Extract the [X, Y] coordinate from the center of the cell holding the provided text.  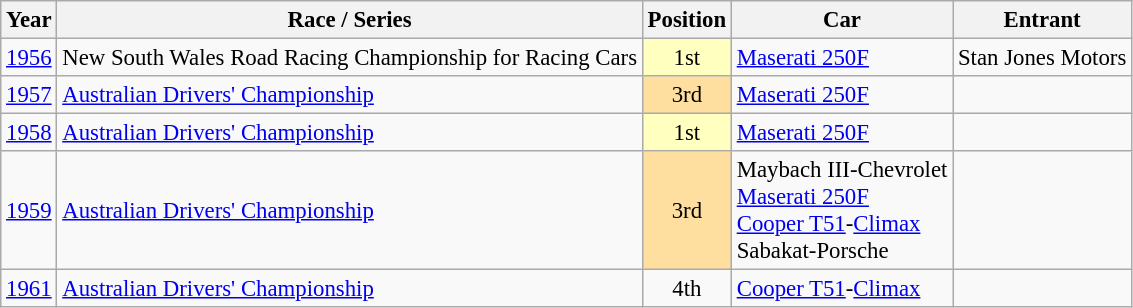
1958 [29, 133]
Car [842, 20]
1957 [29, 95]
Race / Series [350, 20]
4th [686, 289]
New South Wales Road Racing Championship for Racing Cars [350, 58]
1959 [29, 210]
Position [686, 20]
1956 [29, 58]
Year [29, 20]
1961 [29, 289]
Stan Jones Motors [1042, 58]
Entrant [1042, 20]
Cooper T51-Climax [842, 289]
Maybach III-Chevrolet Maserati 250F Cooper T51-Climax Sabakat-Porsche [842, 210]
